Provide the [X, Y] coordinate of the cell's center where the given text is located.  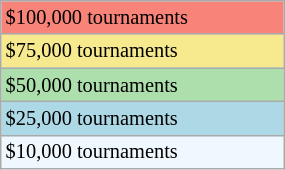
$100,000 tournaments [142, 17]
$10,000 tournaments [142, 152]
$50,000 tournaments [142, 85]
$75,000 tournaments [142, 51]
$25,000 tournaments [142, 118]
